Return the (X, Y) coordinate for the center point of the cell that contains the specified text.  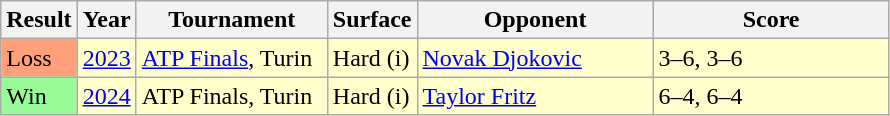
Year (106, 20)
Tournament (232, 20)
6–4, 6–4 (771, 96)
Score (771, 20)
Opponent (535, 20)
Novak Djokovic (535, 58)
Result (39, 20)
Taylor Fritz (535, 96)
Surface (372, 20)
Loss (39, 58)
3–6, 3–6 (771, 58)
2023 (106, 58)
Win (39, 96)
2024 (106, 96)
